Determine the [x, y] coordinate at the center of the cell enclosing the given text.  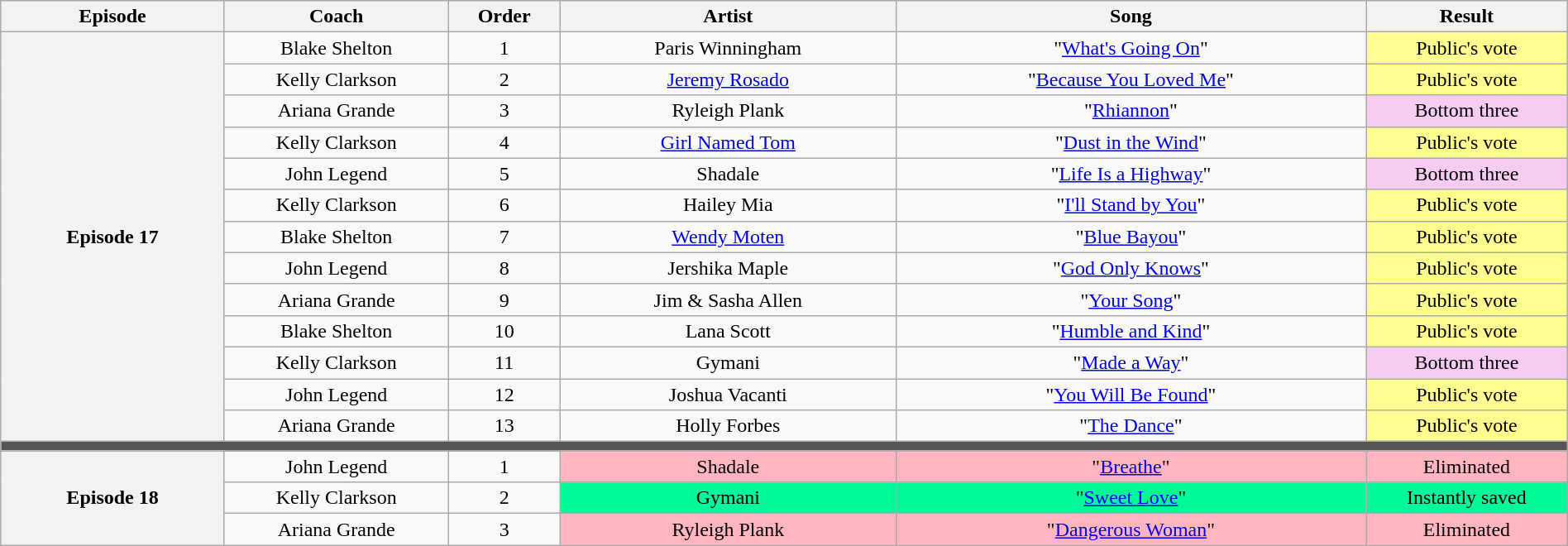
Lana Scott [728, 331]
Jershika Maple [728, 268]
Episode [112, 17]
Jeremy Rosado [728, 79]
Episode 17 [112, 237]
"God Only Knows" [1131, 268]
"Sweet Love" [1131, 498]
Jim & Sasha Allen [728, 299]
Paris Winningham [728, 48]
8 [504, 268]
Song [1131, 17]
Artist [728, 17]
"Rhiannon" [1131, 111]
"Made a Way" [1131, 362]
"The Dance" [1131, 426]
"You Will Be Found" [1131, 395]
11 [504, 362]
"Because You Loved Me" [1131, 79]
Order [504, 17]
9 [504, 299]
5 [504, 174]
Holly Forbes [728, 426]
"Dangerous Woman" [1131, 529]
"Blue Bayou" [1131, 237]
6 [504, 205]
Girl Named Tom [728, 142]
4 [504, 142]
"Breathe" [1131, 467]
Instantly saved [1467, 498]
12 [504, 395]
10 [504, 331]
Coach [336, 17]
Wendy Moten [728, 237]
"Your Song" [1131, 299]
"Dust in the Wind" [1131, 142]
13 [504, 426]
"I'll Stand by You" [1131, 205]
"Humble and Kind" [1131, 331]
"Life Is a Highway" [1131, 174]
Episode 18 [112, 498]
Result [1467, 17]
"What's Going On" [1131, 48]
7 [504, 237]
Joshua Vacanti [728, 395]
Hailey Mia [728, 205]
